Output the [x, y] coordinate of the center of the cell containing the given text.  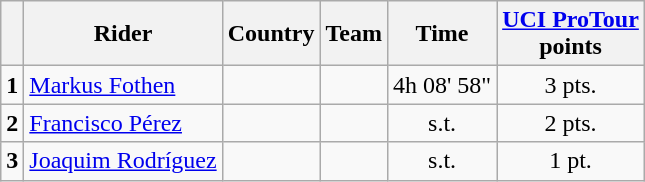
3 pts. [571, 85]
2 [12, 123]
Team [354, 34]
Francisco Pérez [123, 123]
1 pt. [571, 161]
Country [271, 34]
3 [12, 161]
2 pts. [571, 123]
UCI ProTourpoints [571, 34]
1 [12, 85]
Markus Fothen [123, 85]
4h 08' 58" [442, 85]
Rider [123, 34]
Time [442, 34]
Joaquim Rodríguez [123, 161]
